Pinpoint the cell where the given text exists, returning its (X, Y) midpoint coordinate. 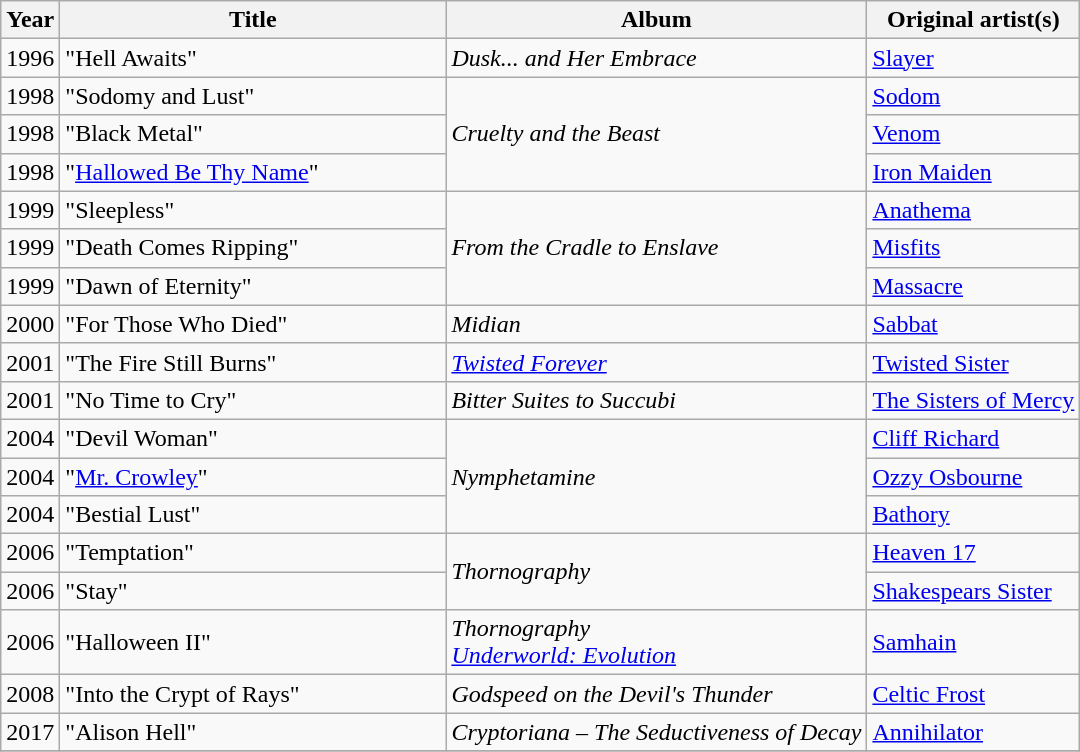
Album (656, 20)
Iron Maiden (974, 172)
"No Time to Cry" (253, 400)
Massacre (974, 286)
From the Cradle to Enslave (656, 248)
"Hell Awaits" (253, 58)
Venom (974, 134)
Title (253, 20)
Annihilator (974, 732)
Original artist(s) (974, 20)
Thornography (656, 572)
Twisted Forever (656, 362)
"Hallowed Be Thy Name" (253, 172)
"Sleepless" (253, 210)
2008 (30, 694)
Heaven 17 (974, 553)
"Stay" (253, 591)
Slayer (974, 58)
"Mr. Crowley" (253, 477)
Dusk... and Her Embrace (656, 58)
"For Those Who Died" (253, 324)
Godspeed on the Devil's Thunder (656, 694)
Year (30, 20)
Misfits (974, 248)
Nymphetamine (656, 476)
"Bestial Lust" (253, 515)
"Sodomy and Lust" (253, 96)
The Sisters of Mercy (974, 400)
Twisted Sister (974, 362)
1996 (30, 58)
"The Fire Still Burns" (253, 362)
Midian (656, 324)
Cruelty and the Beast (656, 134)
"Alison Hell" (253, 732)
"Black Metal" (253, 134)
2017 (30, 732)
ThornographyUnderworld: Evolution (656, 642)
"Dawn of Eternity" (253, 286)
Samhain (974, 642)
"Into the Crypt of Rays" (253, 694)
"Halloween II" (253, 642)
"Death Comes Ripping" (253, 248)
Celtic Frost (974, 694)
Sabbat (974, 324)
Cliff Richard (974, 438)
Anathema (974, 210)
Cryptoriana – The Seductiveness of Decay (656, 732)
Bitter Suites to Succubi (656, 400)
"Devil Woman" (253, 438)
Sodom (974, 96)
Bathory (974, 515)
2000 (30, 324)
Shakespears Sister (974, 591)
Ozzy Osbourne (974, 477)
"Temptation" (253, 553)
